Identify which cell holds the provided text, then report its [x, y] central coordinate. 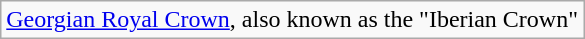
Georgian Royal Crown, also known as the "Iberian Crown" [292, 20]
